Find where the given text appears and provide that cell's center as [x, y] coordinate. 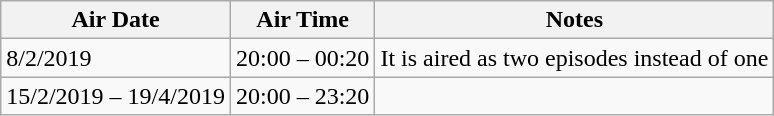
Air Date [116, 20]
15/2/2019 – 19/4/2019 [116, 96]
Notes [574, 20]
Air Time [302, 20]
It is aired as two episodes instead of one [574, 58]
20:00 – 00:20 [302, 58]
8/2/2019 [116, 58]
20:00 – 23:20 [302, 96]
